Scan for the cell matching the given text and deliver its [X, Y] coordinate at center. 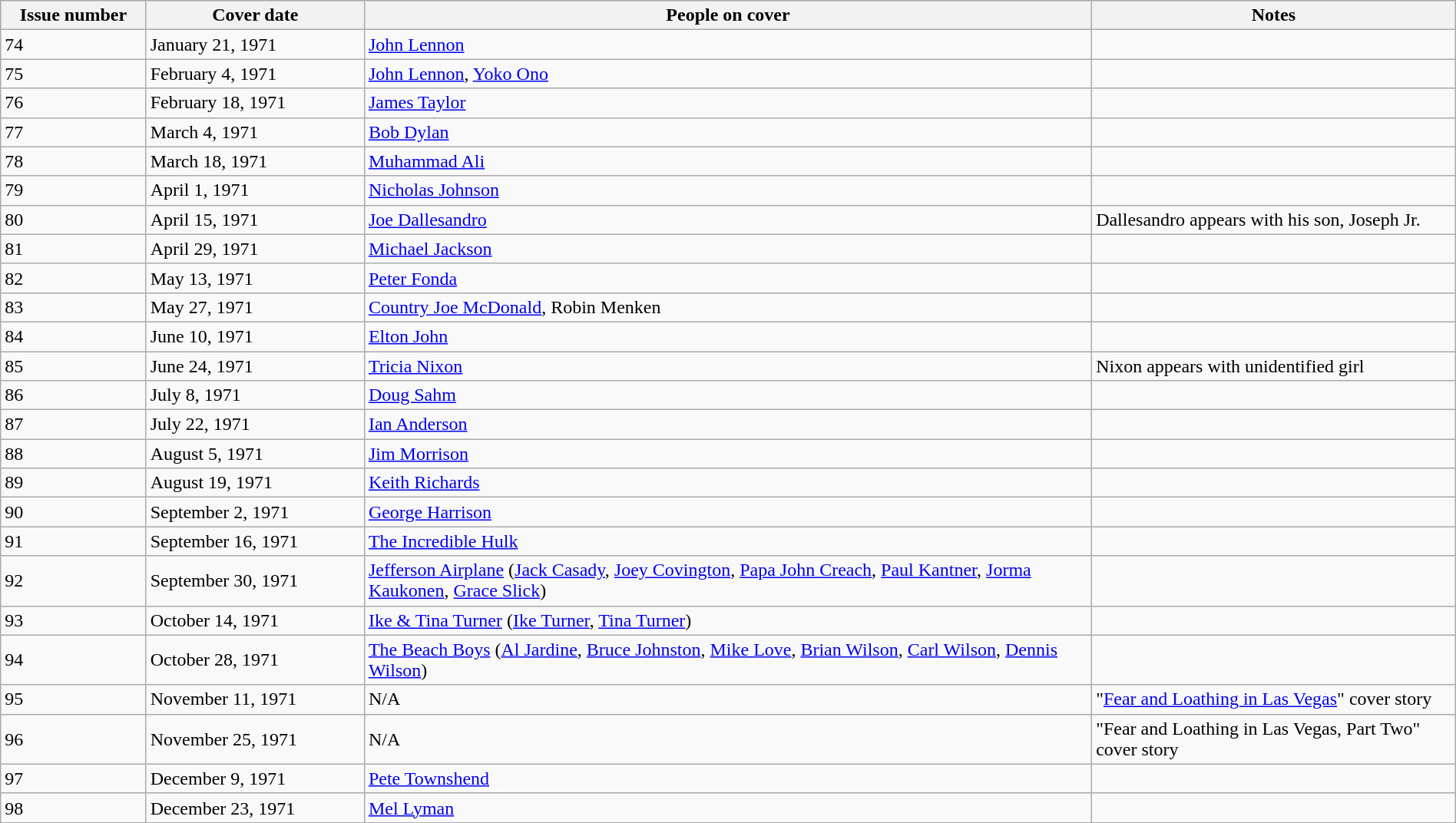
90 [74, 512]
Michael Jackson [728, 249]
April 1, 1971 [255, 190]
Ian Anderson [728, 425]
92 [74, 580]
September 16, 1971 [255, 541]
80 [74, 220]
June 24, 1971 [255, 366]
87 [74, 425]
James Taylor [728, 103]
Notes [1274, 15]
Mel Lyman [728, 808]
John Lennon [728, 45]
81 [74, 249]
John Lennon, Yoko Ono [728, 74]
83 [74, 307]
August 5, 1971 [255, 454]
Elton John [728, 336]
86 [74, 395]
89 [74, 483]
Doug Sahm [728, 395]
November 25, 1971 [255, 739]
Tricia Nixon [728, 366]
Dallesandro appears with his son, Joseph Jr. [1274, 220]
Bob Dylan [728, 132]
October 14, 1971 [255, 620]
July 22, 1971 [255, 425]
August 19, 1971 [255, 483]
Cover date [255, 15]
December 9, 1971 [255, 778]
February 4, 1971 [255, 74]
December 23, 1971 [255, 808]
95 [74, 699]
Joe Dallesandro [728, 220]
October 28, 1971 [255, 660]
Ike & Tina Turner (Ike Turner, Tina Turner) [728, 620]
April 15, 1971 [255, 220]
91 [74, 541]
Pete Townshend [728, 778]
Keith Richards [728, 483]
76 [74, 103]
February 18, 1971 [255, 103]
April 29, 1971 [255, 249]
September 30, 1971 [255, 580]
Jim Morrison [728, 454]
May 27, 1971 [255, 307]
The Beach Boys (Al Jardine, Bruce Johnston, Mike Love, Brian Wilson, Carl Wilson, Dennis Wilson) [728, 660]
94 [74, 660]
March 18, 1971 [255, 161]
People on cover [728, 15]
98 [74, 808]
"Fear and Loathing in Las Vegas" cover story [1274, 699]
84 [74, 336]
82 [74, 278]
75 [74, 74]
June 10, 1971 [255, 336]
78 [74, 161]
77 [74, 132]
96 [74, 739]
Nicholas Johnson [728, 190]
"Fear and Loathing in Las Vegas, Part Two" cover story [1274, 739]
79 [74, 190]
Muhammad Ali [728, 161]
97 [74, 778]
November 11, 1971 [255, 699]
74 [74, 45]
March 4, 1971 [255, 132]
January 21, 1971 [255, 45]
Peter Fonda [728, 278]
93 [74, 620]
George Harrison [728, 512]
May 13, 1971 [255, 278]
Jefferson Airplane (Jack Casady, Joey Covington, Papa John Creach, Paul Kantner, Jorma Kaukonen, Grace Slick) [728, 580]
The Incredible Hulk [728, 541]
85 [74, 366]
July 8, 1971 [255, 395]
88 [74, 454]
Issue number [74, 15]
Country Joe McDonald, Robin Menken [728, 307]
Nixon appears with unidentified girl [1274, 366]
September 2, 1971 [255, 512]
